From the cell containing the given text, extract its center point as (X, Y) coordinate. 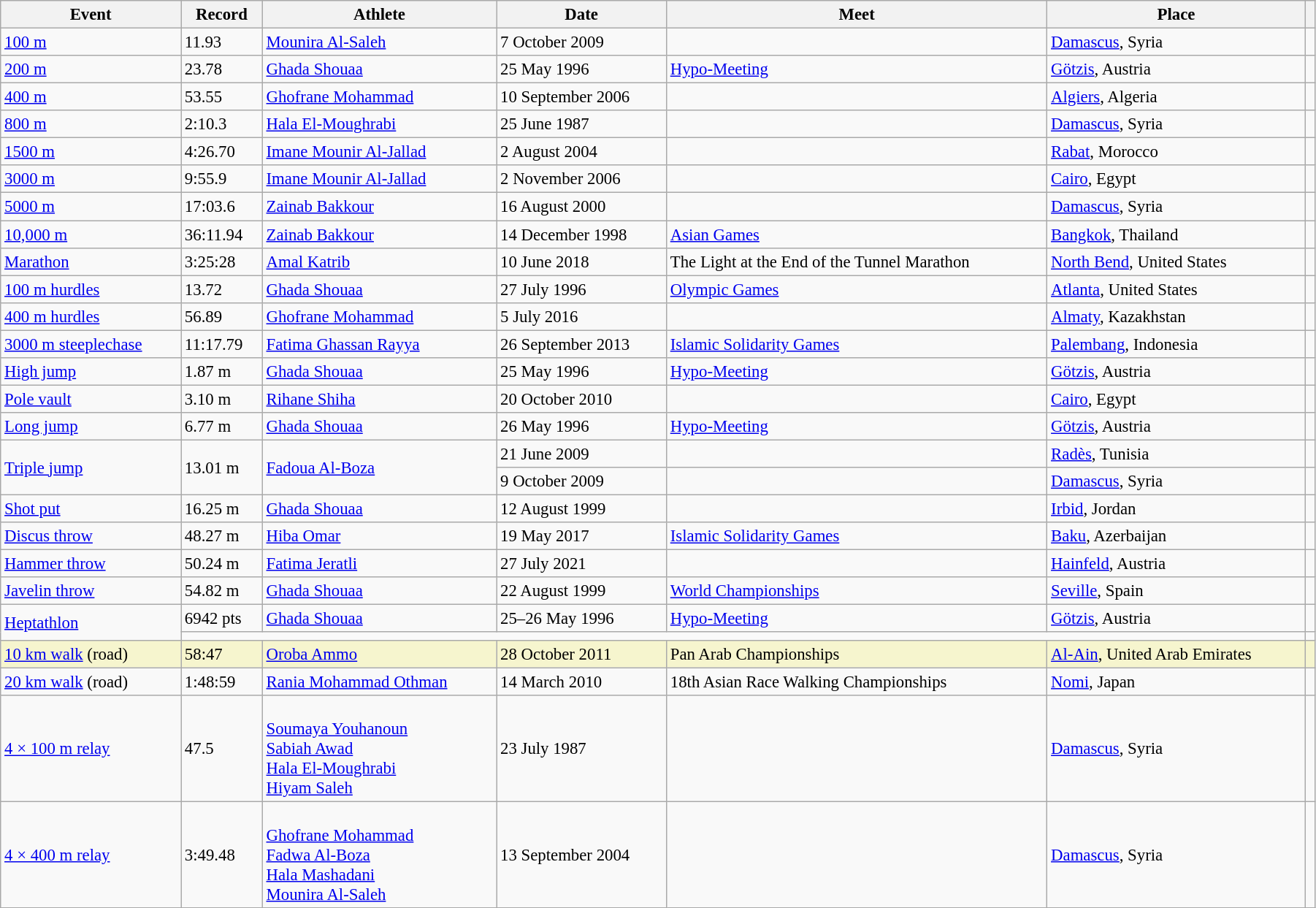
Hammer throw (91, 564)
19 May 2017 (581, 536)
36:11.94 (222, 234)
23 July 1987 (581, 748)
22 August 1999 (581, 591)
Al-Ain, United Arab Emirates (1176, 654)
5000 m (91, 207)
Fatima Jeratli (380, 564)
47.5 (222, 748)
48.27 m (222, 536)
13 September 2004 (581, 855)
400 m hurdles (91, 316)
10,000 m (91, 234)
13.01 m (222, 468)
50.24 m (222, 564)
Long jump (91, 427)
13.72 (222, 289)
5 July 2016 (581, 316)
Nomi, Japan (1176, 682)
Irbid, Jordan (1176, 509)
6942 pts (222, 619)
Pan Arab Championships (856, 654)
Event (91, 15)
1.87 m (222, 372)
2 August 2004 (581, 152)
17:03.6 (222, 207)
9 October 2009 (581, 481)
2:10.3 (222, 124)
Rabat, Morocco (1176, 152)
Hala El-Moughrabi (380, 124)
18th Asian Race Walking Championships (856, 682)
Mounira Al-Saleh (380, 42)
Amal Katrib (380, 262)
Triple jump (91, 468)
Hiba Omar (380, 536)
10 September 2006 (581, 97)
4 × 100 m relay (91, 748)
Almaty, Kazakhstan (1176, 316)
27 July 2021 (581, 564)
3:49.48 (222, 855)
Oroba Ammo (380, 654)
12 August 1999 (581, 509)
1:48:59 (222, 682)
100 m hurdles (91, 289)
Rihane Shiha (380, 399)
Place (1176, 15)
Soumaya YouhanounSabiah AwadHala El-MoughrabiHiyam Saleh (380, 748)
Palembang, Indonesia (1176, 344)
28 October 2011 (581, 654)
Baku, Azerbaijan (1176, 536)
Rania Mohammad Othman (380, 682)
25 June 1987 (581, 124)
Hainfeld, Austria (1176, 564)
54.82 m (222, 591)
100 m (91, 42)
9:55.9 (222, 179)
26 May 1996 (581, 427)
Olympic Games (856, 289)
3:25:28 (222, 262)
High jump (91, 372)
Asian Games (856, 234)
Fatima Ghassan Rayya (380, 344)
1500 m (91, 152)
200 m (91, 69)
4:26.70 (222, 152)
11.93 (222, 42)
Radès, Tunisia (1176, 454)
3.10 m (222, 399)
800 m (91, 124)
North Bend, United States (1176, 262)
Meet (856, 15)
2 November 2006 (581, 179)
Date (581, 15)
Heptathlon (91, 622)
26 September 2013 (581, 344)
20 km walk (road) (91, 682)
Record (222, 15)
16.25 m (222, 509)
Marathon (91, 262)
Fadoua Al-Boza (380, 468)
The Light at the End of the Tunnel Marathon (856, 262)
53.55 (222, 97)
10 km walk (road) (91, 654)
Algiers, Algeria (1176, 97)
7 October 2009 (581, 42)
Atlanta, United States (1176, 289)
World Championships (856, 591)
23.78 (222, 69)
21 June 2009 (581, 454)
400 m (91, 97)
14 March 2010 (581, 682)
Discus throw (91, 536)
Seville, Spain (1176, 591)
25–26 May 1996 (581, 619)
4 × 400 m relay (91, 855)
Athlete (380, 15)
3000 m steeplechase (91, 344)
20 October 2010 (581, 399)
Ghofrane MohammadFadwa Al-BozaHala MashadaniMounira Al-Saleh (380, 855)
3000 m (91, 179)
56.89 (222, 316)
11:17.79 (222, 344)
10 June 2018 (581, 262)
Pole vault (91, 399)
Bangkok, Thailand (1176, 234)
Shot put (91, 509)
16 August 2000 (581, 207)
Javelin throw (91, 591)
27 July 1996 (581, 289)
58:47 (222, 654)
6.77 m (222, 427)
14 December 1998 (581, 234)
